Search for the cell housing the specified text and yield its [x, y] center coordinate. 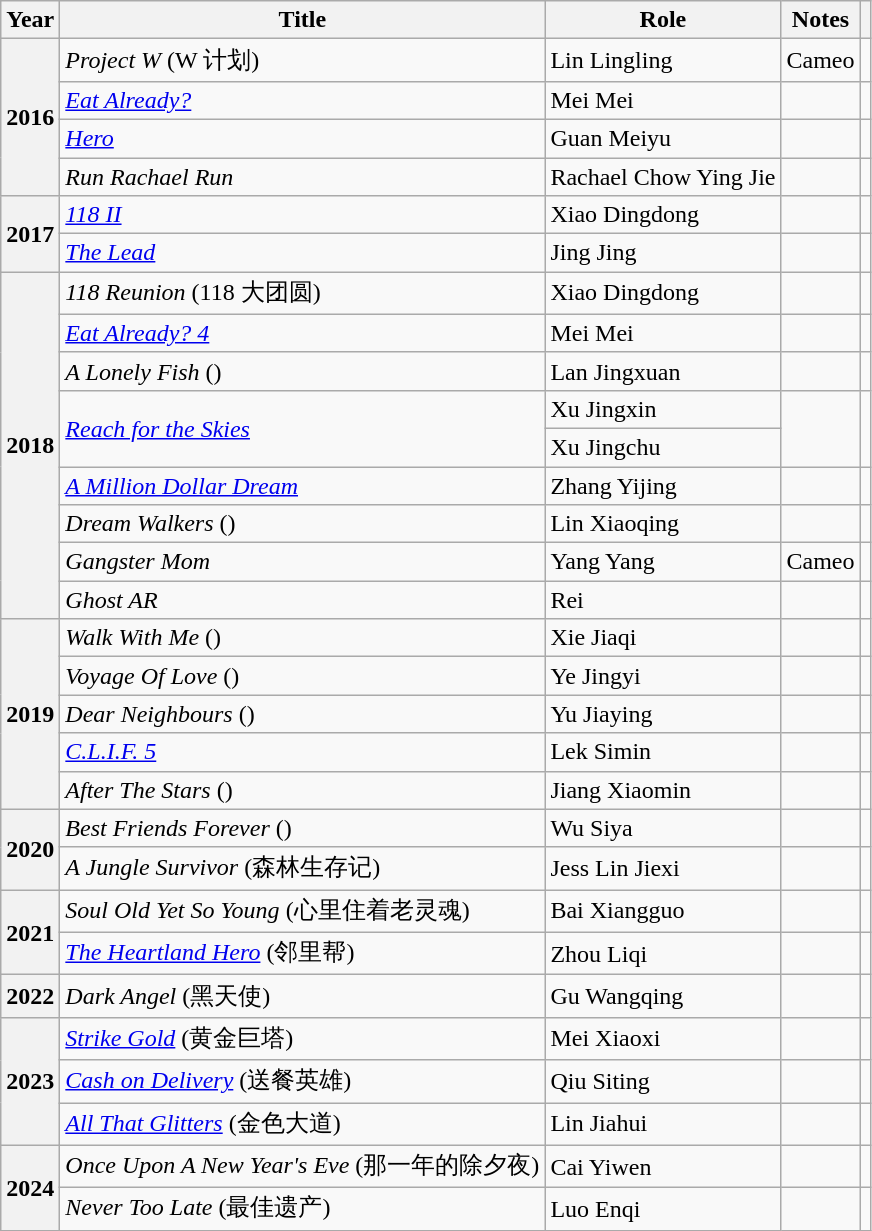
Cai Yiwen [663, 1166]
Zhou Liqi [663, 954]
Voyage Of Love () [302, 676]
Gu Wangqing [663, 996]
Project W (W 计划) [302, 60]
Title [302, 20]
Rei [663, 600]
Lin Lingling [663, 60]
Qiu Siting [663, 1082]
Luo Enqi [663, 1210]
2018 [30, 446]
Hero [302, 138]
Jing Jing [663, 253]
Strike Gold (黄金巨塔) [302, 1038]
The Lead [302, 253]
Lek Simin [663, 752]
Zhang Yijing [663, 485]
118 II [302, 215]
Lan Jingxuan [663, 371]
All That Glitters (金色大道) [302, 1124]
The Heartland Hero (邻里帮) [302, 954]
Soul Old Yet So Young (心里住着老灵魂) [302, 912]
Reach for the Skies [302, 428]
2019 [30, 714]
2022 [30, 996]
C.L.I.F. 5 [302, 752]
Lin Xiaoqing [663, 524]
Yu Jiaying [663, 714]
2024 [30, 1188]
Jess Lin Jiexi [663, 868]
Lin Jiahui [663, 1124]
Never Too Late (最佳遗产) [302, 1210]
Dark Angel (黑天使) [302, 996]
Ye Jingyi [663, 676]
Ghost AR [302, 600]
2017 [30, 234]
A Million Dollar Dream [302, 485]
Eat Already? 4 [302, 333]
Year [30, 20]
Eat Already? [302, 100]
Xu Jingxin [663, 409]
Xu Jingchu [663, 447]
Role [663, 20]
Wu Siya [663, 828]
Guan Meiyu [663, 138]
Mei Xiaoxi [663, 1038]
2023 [30, 1081]
Once Upon A New Year's Eve (那一年的除夕夜) [302, 1166]
Xie Jiaqi [663, 638]
2016 [30, 118]
A Jungle Survivor (森林生存记) [302, 868]
After The Stars () [302, 790]
Jiang Xiaomin [663, 790]
Cash on Delivery (送餐英雄) [302, 1082]
Bai Xiangguo [663, 912]
Dear Neighbours () [302, 714]
Best Friends Forever () [302, 828]
Run Rachael Run [302, 177]
2021 [30, 932]
2020 [30, 850]
A Lonely Fish () [302, 371]
Dream Walkers () [302, 524]
Notes [820, 20]
118 Reunion (118 大团圆) [302, 294]
Rachael Chow Ying Jie [663, 177]
Walk With Me () [302, 638]
Gangster Mom [302, 562]
Yang Yang [663, 562]
